Scan for the cell matching the given text and deliver its [x, y] coordinate at center. 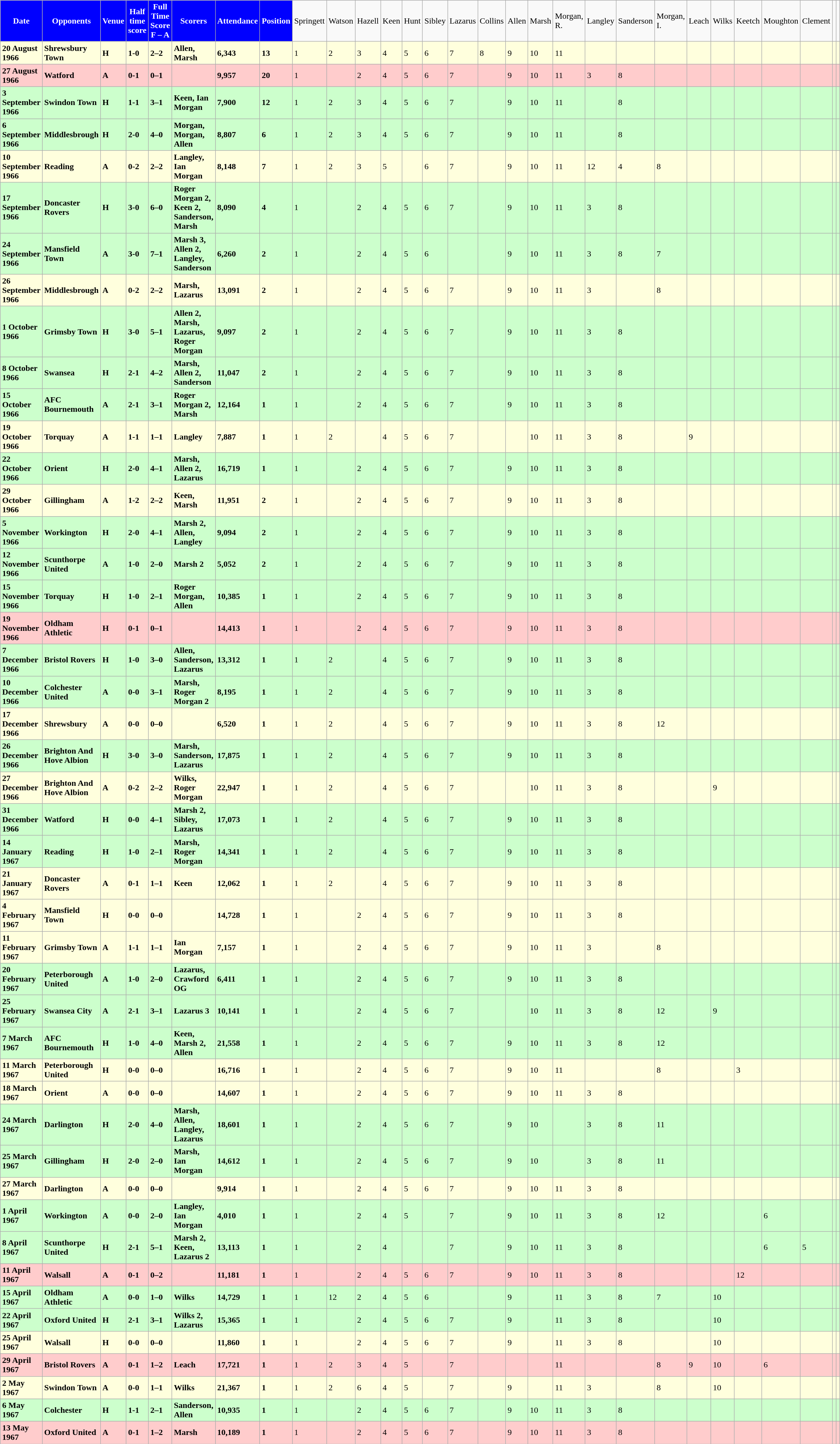
14,729 [237, 1297]
8,195 [237, 692]
Marsh, Roger Morgan 2 [193, 692]
Colchester United [71, 692]
10 December 1966 [21, 692]
Wilks 2, Lazarus [193, 1320]
27 March 1967 [21, 1188]
Marsh, Roger Morgan [193, 851]
Allen [517, 21]
24 September 1966 [21, 254]
Marsh 2, Keen, Lazarus 2 [193, 1247]
11 February 1967 [21, 947]
17,875 [237, 756]
Marsh, Allen 2, Sanderson [193, 373]
Sibley [435, 21]
10,385 [237, 596]
26 December 1966 [21, 756]
13,091 [237, 290]
Allen 2, Marsh, Lazarus, Roger Morgan [193, 331]
Collins [492, 21]
Swansea [71, 373]
13,113 [237, 1247]
24 March 1967 [21, 1124]
11,181 [237, 1275]
15 October 1966 [21, 405]
16,719 [237, 469]
8,807 [237, 134]
10,935 [237, 1410]
18 March 1967 [21, 1093]
Hunt [412, 21]
4 February 1967 [21, 915]
Position [276, 21]
Marsh, Allen 2, Lazarus [193, 469]
10,141 [237, 1011]
13 May 1967 [21, 1433]
Wilks, Roger Morgan [193, 788]
10 September 1966 [21, 166]
20 February 1967 [21, 979]
21,558 [237, 1043]
Roger Morgan 2, Marsh [193, 405]
7,900 [237, 103]
Marsh 2, Allen, Langley [193, 532]
25 February 1967 [21, 1011]
Date [21, 21]
Roger Morgan, Allen [193, 596]
10,189 [237, 1433]
1 October 1966 [21, 331]
2 May 1967 [21, 1387]
14 January 1967 [21, 851]
6 September 1966 [21, 134]
12 November 1966 [21, 564]
4–2 [160, 373]
Lazarus [463, 21]
27 December 1966 [21, 788]
9,957 [237, 76]
26 September 1966 [21, 290]
6,260 [237, 254]
Marsh 2 [193, 564]
11 April 1967 [21, 1275]
Springett [309, 21]
1 April 1967 [21, 1216]
7,887 [237, 437]
Morgan, Morgan, Allen [193, 134]
22 October 1966 [21, 469]
7–1 [160, 254]
25 April 1967 [21, 1342]
8,148 [237, 166]
13,312 [237, 660]
3 September 1966 [21, 103]
6,411 [237, 979]
1–0 [160, 1297]
0–2 [160, 1275]
Allen, Sanderson, Lazarus [193, 660]
Attendance [237, 21]
17 September 1966 [21, 208]
6 May 1967 [21, 1410]
9,094 [237, 532]
Shrewsbury [71, 724]
Venue [113, 21]
Clement [816, 21]
Keen, Ian Morgan [193, 103]
4,010 [237, 1216]
Hazell [368, 21]
1-2 [137, 501]
14,341 [237, 851]
9,914 [237, 1188]
Sanderson [636, 21]
Roger Morgan 2, Keen 2, Sanderson, Marsh [193, 208]
Morgan, I. [671, 21]
7 December 1966 [21, 660]
12,164 [237, 405]
Moughton [781, 21]
17,721 [237, 1365]
11,047 [237, 373]
Watson [341, 21]
15,365 [237, 1320]
Scorers [193, 21]
Swansea City [71, 1011]
6,343 [237, 53]
8 April 1967 [21, 1247]
14,413 [237, 628]
25 March 1967 [21, 1161]
6–0 [160, 208]
Colchester [71, 1410]
17 December 1966 [21, 724]
19 November 1966 [21, 628]
5 November 1966 [21, 532]
11,860 [237, 1342]
Sanderson, Allen [193, 1410]
11 March 1967 [21, 1070]
Opponents [71, 21]
22 April 1967 [21, 1320]
Ian Morgan [193, 947]
Marsh, Ian Morgan [193, 1161]
Marsh, Allen, Langley, Lazarus [193, 1124]
22,947 [237, 788]
14,612 [237, 1161]
13 [276, 53]
Keetch [748, 21]
7,157 [237, 947]
Half time score [137, 21]
8 October 1966 [21, 373]
29 October 1966 [21, 501]
Marsh, Lazarus [193, 290]
16,716 [237, 1070]
14,607 [237, 1093]
Keen, Marsh 2, Allen [193, 1043]
14,728 [237, 915]
11,951 [237, 501]
Allen, Marsh [193, 53]
27 August 1966 [21, 76]
Marsh 2, Sibley, Lazarus [193, 819]
17,073 [237, 819]
6,520 [237, 724]
Morgan, R. [569, 21]
15 April 1967 [21, 1297]
15 November 1966 [21, 596]
5,052 [237, 564]
12,062 [237, 883]
Shrewsbury Town [71, 53]
20 August 1966 [21, 53]
Keen, Marsh [193, 501]
Lazarus, Crawford OG [193, 979]
21,367 [237, 1387]
19 October 1966 [21, 437]
Full Time ScoreF – A [160, 21]
18,601 [237, 1124]
21 January 1967 [21, 883]
7 March 1967 [21, 1043]
20 [276, 76]
31 December 1966 [21, 819]
Lazarus 3 [193, 1011]
8,090 [237, 208]
9,097 [237, 331]
29 April 1967 [21, 1365]
Marsh 3, Allen 2, Langley, Sanderson [193, 254]
Marsh, Sanderson, Lazarus [193, 756]
